Output the (X, Y) coordinate of the center of the cell containing the given text.  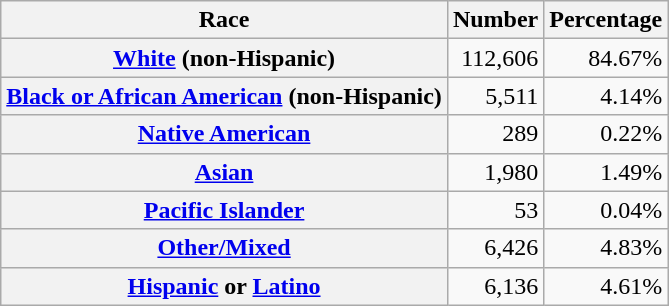
Black or African American (non-Hispanic) (224, 96)
Hispanic or Latino (224, 286)
6,136 (495, 286)
4.14% (606, 96)
53 (495, 210)
4.83% (606, 248)
5,511 (495, 96)
White (non-Hispanic) (224, 58)
1,980 (495, 172)
0.22% (606, 134)
Native American (224, 134)
0.04% (606, 210)
6,426 (495, 248)
Percentage (606, 20)
Pacific Islander (224, 210)
1.49% (606, 172)
289 (495, 134)
Race (224, 20)
112,606 (495, 58)
84.67% (606, 58)
Other/Mixed (224, 248)
Number (495, 20)
4.61% (606, 286)
Asian (224, 172)
